Return (X, Y) of the center of cell containing provided text 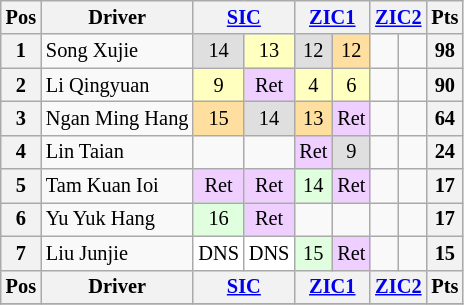
Lin Taian (117, 152)
16 (218, 219)
64 (444, 118)
Yu Yuk Hang (117, 219)
7 (21, 253)
2 (21, 85)
Tam Kuan Ioi (117, 186)
Song Xujie (117, 51)
1 (21, 51)
Li Qingyuan (117, 85)
5 (21, 186)
Liu Junjie (117, 253)
Ngan Ming Hang (117, 118)
24 (444, 152)
3 (21, 118)
98 (444, 51)
90 (444, 85)
